Capture the cell that displays the provided text and extract its (x, y) central coordinate. 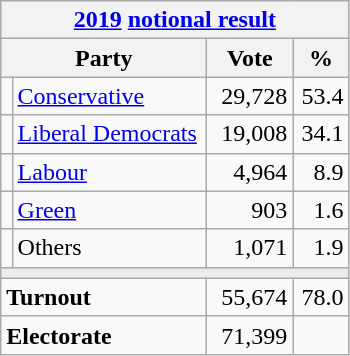
29,728 (250, 96)
2019 notional result (175, 20)
19,008 (250, 134)
% (321, 58)
Turnout (104, 297)
Others (110, 248)
1.9 (321, 248)
1,071 (250, 248)
55,674 (250, 297)
Liberal Democrats (110, 134)
903 (250, 210)
4,964 (250, 172)
71,399 (250, 335)
Electorate (104, 335)
53.4 (321, 96)
Labour (110, 172)
Green (110, 210)
Conservative (110, 96)
34.1 (321, 134)
78.0 (321, 297)
1.6 (321, 210)
Vote (250, 58)
Party (104, 58)
8.9 (321, 172)
